Scan for the cell matching the given text and deliver its (X, Y) coordinate at center. 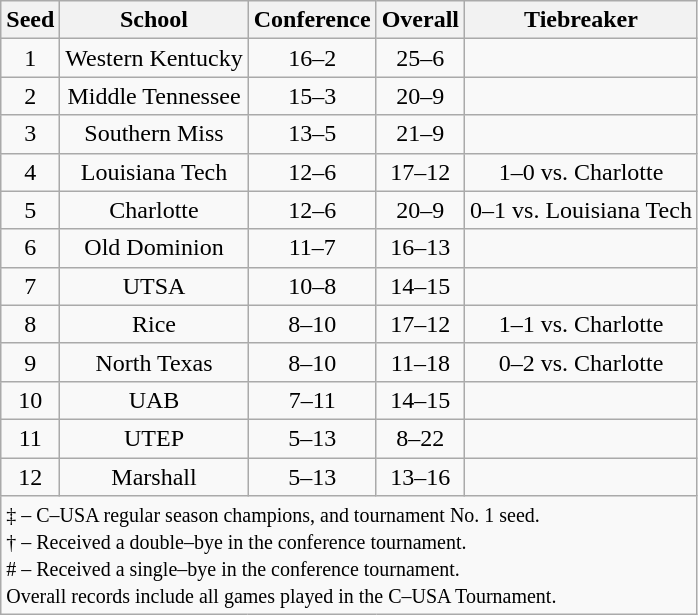
10 (30, 400)
16–13 (420, 248)
7–11 (312, 400)
4 (30, 172)
15–3 (312, 96)
13–5 (312, 134)
Rice (154, 324)
3 (30, 134)
11–7 (312, 248)
Tiebreaker (582, 20)
0–2 vs. Charlotte (582, 362)
UAB (154, 400)
11 (30, 438)
6 (30, 248)
5 (30, 210)
Marshall (154, 477)
Conference (312, 20)
7 (30, 286)
8–22 (420, 438)
Overall (420, 20)
12 (30, 477)
Middle Tennessee (154, 96)
13–16 (420, 477)
2 (30, 96)
25–6 (420, 58)
9 (30, 362)
Charlotte (154, 210)
1 (30, 58)
16–2 (312, 58)
Old Dominion (154, 248)
Louisiana Tech (154, 172)
UTSA (154, 286)
1–1 vs. Charlotte (582, 324)
11–18 (420, 362)
UTEP (154, 438)
Seed (30, 20)
School (154, 20)
10–8 (312, 286)
Southern Miss (154, 134)
Western Kentucky (154, 58)
1–0 vs. Charlotte (582, 172)
8 (30, 324)
North Texas (154, 362)
0–1 vs. Louisiana Tech (582, 210)
21–9 (420, 134)
